Return (X, Y) of the center of cell containing provided text 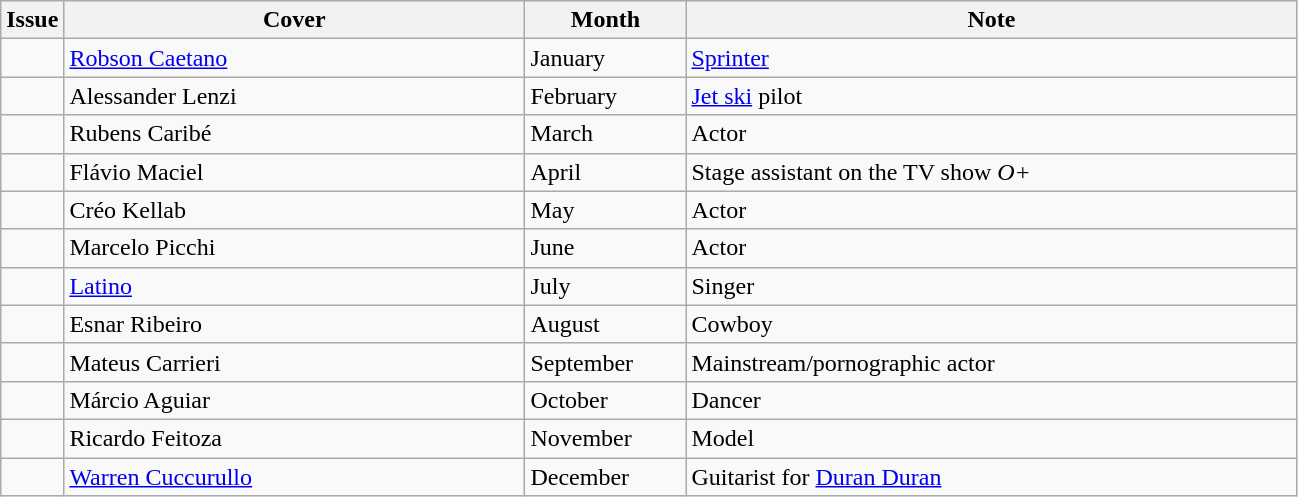
Issue (32, 20)
February (606, 96)
Sprinter (992, 58)
Robson Caetano (294, 58)
Cover (294, 20)
January (606, 58)
Alessander Lenzi (294, 96)
December (606, 477)
Dancer (992, 400)
Jet ski pilot (992, 96)
Stage assistant on the TV show O+ (992, 172)
August (606, 324)
Mateus Carrieri (294, 362)
November (606, 438)
September (606, 362)
Marcelo Picchi (294, 248)
Guitarist for Duran Duran (992, 477)
Márcio Aguiar (294, 400)
March (606, 134)
Latino (294, 286)
Esnar Ribeiro (294, 324)
Model (992, 438)
Singer (992, 286)
Warren Cuccurullo (294, 477)
Créo Kellab (294, 210)
October (606, 400)
Flávio Maciel (294, 172)
Ricardo Feitoza (294, 438)
April (606, 172)
May (606, 210)
Note (992, 20)
Month (606, 20)
Mainstream/pornographic actor (992, 362)
Rubens Caribé (294, 134)
Cowboy (992, 324)
July (606, 286)
June (606, 248)
